Extract the (x, y) coordinate from the center of the cell holding the provided text.  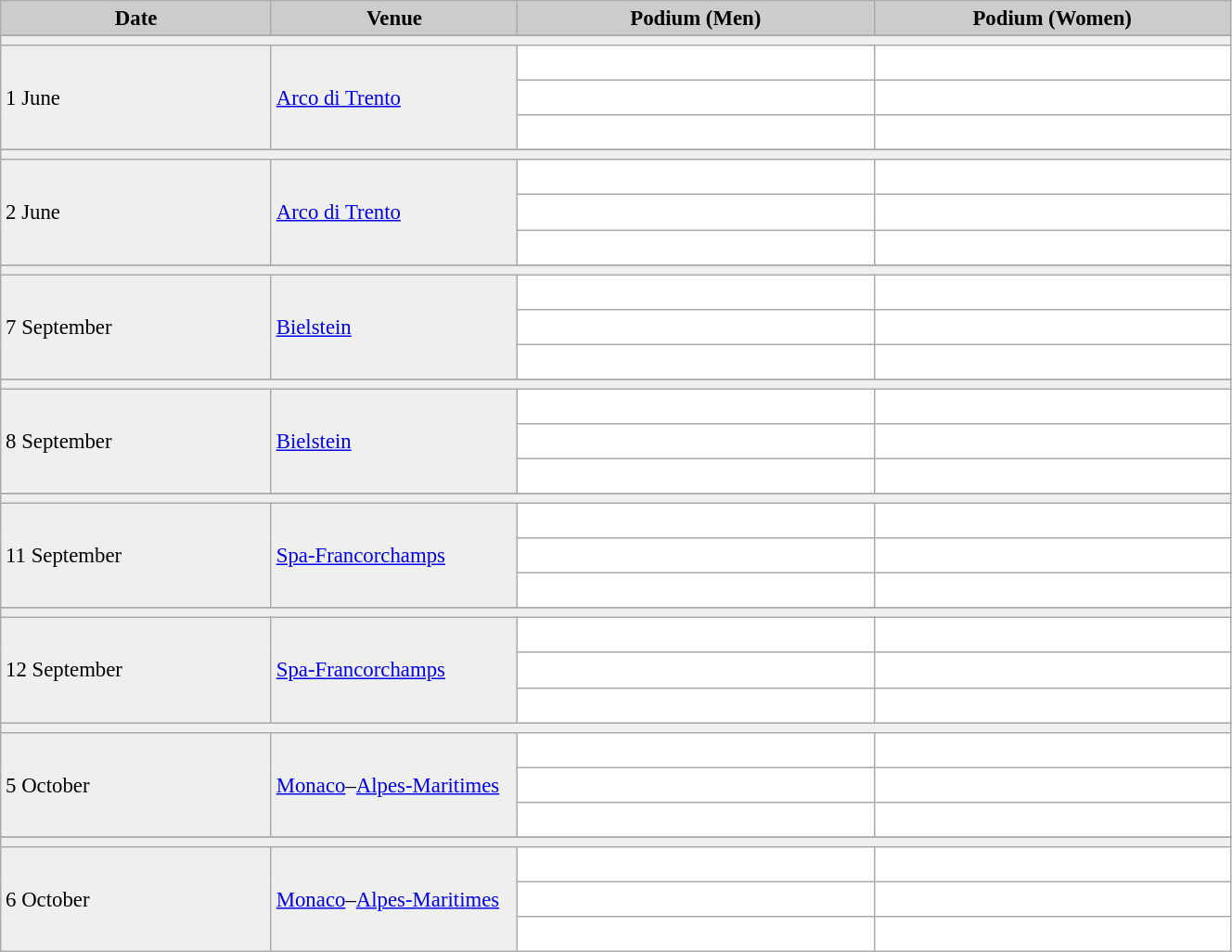
Date (136, 19)
1 June (136, 98)
2 June (136, 212)
Podium (Women) (1052, 19)
6 October (136, 900)
5 October (136, 785)
12 September (136, 670)
11 September (136, 557)
Venue (393, 19)
7 September (136, 327)
8 September (136, 442)
Podium (Men) (696, 19)
